Extract the [X, Y] coordinate from the center of the cell holding the provided text.  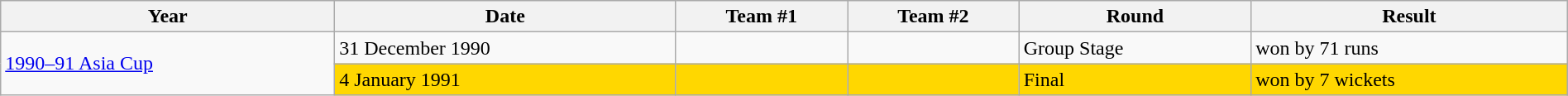
Team #1 [762, 17]
Round [1135, 17]
Team #2 [934, 17]
Date [505, 17]
4 January 1991 [505, 79]
1990–91 Asia Cup [168, 64]
Result [1409, 17]
Final [1135, 79]
won by 71 runs [1409, 48]
31 December 1990 [505, 48]
Group Stage [1135, 48]
Year [168, 17]
won by 7 wickets [1409, 79]
